Scan for the cell matching the given text and deliver its (x, y) coordinate at center. 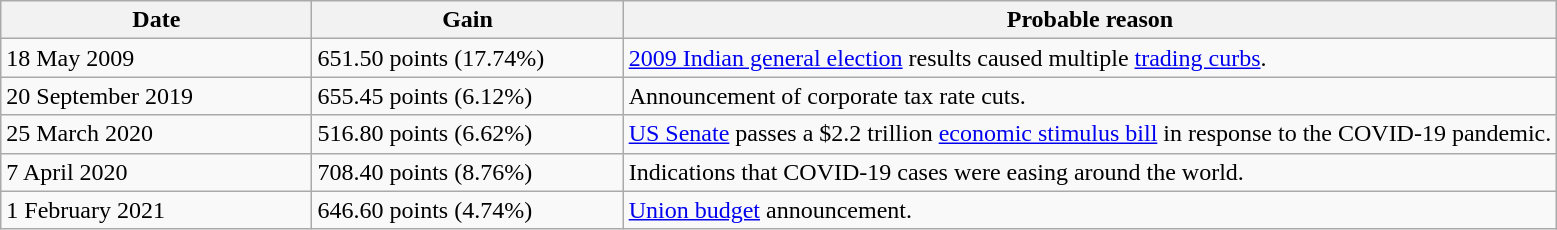
Announcement of corporate tax rate cuts. (1090, 96)
Date (156, 20)
2009 Indian general election results caused multiple trading curbs. (1090, 58)
1 February 2021 (156, 210)
516.80 points (6.62%) (468, 134)
Union budget announcement. (1090, 210)
20 September 2019 (156, 96)
708.40 points (8.76%) (468, 172)
Indications that COVID-19 cases were easing around the world. (1090, 172)
US Senate passes a $2.2 trillion economic stimulus bill in response to the COVID-19 pandemic. (1090, 134)
18 May 2009 (156, 58)
25 March 2020 (156, 134)
651.50 points (17.74%) (468, 58)
7 April 2020 (156, 172)
Probable reason (1090, 20)
646.60 points (4.74%) (468, 210)
655.45 points (6.12%) (468, 96)
Gain (468, 20)
